Detect which cell encompasses the target text, then output its [X, Y] center coordinate. 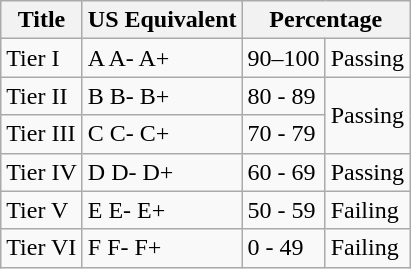
A A- A+ [162, 58]
E E- E+ [162, 210]
D D- D+ [162, 172]
Tier III [42, 134]
Tier I [42, 58]
80 - 89 [284, 96]
0 - 49 [284, 248]
C C- C+ [162, 134]
Tier II [42, 96]
90–100 [284, 58]
F F- F+ [162, 248]
B B- B+ [162, 96]
Tier IV [42, 172]
Tier V [42, 210]
US Equivalent [162, 20]
60 - 69 [284, 172]
70 - 79 [284, 134]
50 - 59 [284, 210]
Title [42, 20]
Percentage [326, 20]
Tier VI [42, 248]
